Extract the [x, y] coordinate from the center of the cell holding the provided text.  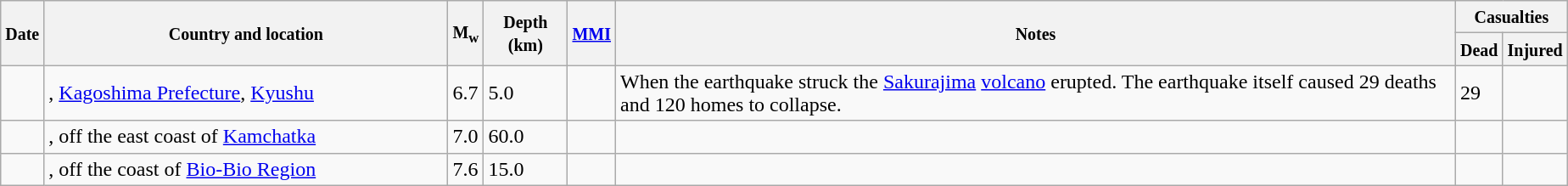
Mw [466, 33]
5.0 [526, 93]
29 [1479, 93]
When the earthquake struck the Sakurajima volcano erupted. The earthquake itself caused 29 deaths and 120 homes to collapse. [1036, 93]
Country and location [246, 33]
Date [22, 33]
15.0 [526, 169]
Dead [1479, 49]
Depth (km) [526, 33]
60.0 [526, 137]
Notes [1036, 33]
MMI [592, 33]
7.6 [466, 169]
7.0 [466, 137]
Injured [1535, 49]
Casualties [1511, 17]
, off the east coast of Kamchatka [246, 137]
6.7 [466, 93]
, off the coast of Bio-Bio Region [246, 169]
, Kagoshima Prefecture, Kyushu [246, 93]
